Search for the cell housing the specified text and yield its [X, Y] center coordinate. 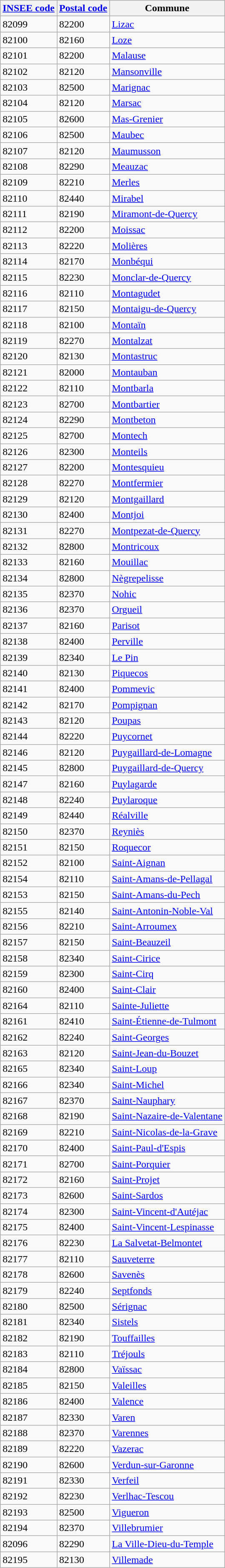
Vaïssac [167, 1370]
82180 [29, 1306]
82102 [29, 72]
Reyniès [167, 831]
Montbartier [167, 404]
82117 [29, 309]
82118 [29, 325]
Puygaillard-de-Quercy [167, 768]
82165 [29, 1069]
82122 [29, 388]
Moissac [167, 230]
Loze [167, 40]
Saint-Vincent-Lespinasse [167, 1227]
Monclar-de-Quercy [167, 277]
82162 [29, 1037]
82179 [29, 1291]
Montagudet [167, 293]
82185 [29, 1385]
82133 [29, 562]
Valeilles [167, 1385]
82191 [29, 1481]
82159 [29, 974]
82152 [29, 863]
Molières [167, 246]
82131 [29, 531]
Saint-Georges [167, 1037]
Saint-Michel [167, 1085]
INSEE code [29, 8]
Saint-Beauzeil [167, 942]
82119 [29, 341]
82173 [29, 1195]
82194 [29, 1528]
82121 [29, 372]
Meauzac [167, 166]
Montbeton [167, 420]
82143 [29, 721]
Villemade [167, 1560]
Saint-Paul-d'Espis [167, 1148]
82099 [29, 24]
82144 [29, 737]
Varennes [167, 1433]
Saint-Aignan [167, 863]
La Ville-Dieu-du-Temple [167, 1544]
Tréjouls [167, 1354]
Saint-Nazaire-de-Valentane [167, 1116]
82104 [29, 103]
82145 [29, 768]
Montauban [167, 372]
Commune [167, 8]
Saint-Clair [167, 990]
82115 [29, 277]
82123 [29, 404]
Maumusson [167, 151]
Montaïn [167, 325]
82183 [29, 1354]
Nègrepelisse [167, 578]
Marsac [167, 103]
Vigueron [167, 1512]
82129 [29, 499]
Montbarla [167, 388]
Montjoi [167, 515]
Puylagarde [167, 784]
Saint-Étienne-de-Tulmont [167, 1021]
82184 [29, 1370]
82188 [29, 1433]
82128 [29, 483]
Saint-Nicolas-de-la-Grave [167, 1132]
Mas-Grenier [167, 119]
Saint-Cirq [167, 974]
82101 [29, 56]
Malause [167, 56]
82164 [29, 1006]
Sauveterre [167, 1259]
82112 [29, 230]
Saint-Loup [167, 1069]
Sainte-Juliette [167, 1006]
Saint-Amans-de-Pellagal [167, 879]
Montalzat [167, 341]
Montastruc [167, 356]
82195 [29, 1560]
Roquecor [167, 847]
82167 [29, 1101]
Saint-Arroumex [167, 926]
Marignac [167, 87]
82189 [29, 1449]
Puycornet [167, 737]
82124 [29, 420]
82106 [29, 135]
Orgueil [167, 610]
Saint-Vincent-d'Autéjac [167, 1212]
82107 [29, 151]
82168 [29, 1116]
82169 [29, 1132]
Saint-Jean-du-Bouzet [167, 1053]
Saint-Porquier [167, 1164]
Miramont-de-Quercy [167, 214]
82116 [29, 293]
Mouillac [167, 562]
Montpezat-de-Quercy [167, 531]
82161 [29, 1021]
Merles [167, 182]
82176 [29, 1243]
La Salvetat-Belmontet [167, 1243]
82126 [29, 451]
Touffailles [167, 1338]
82166 [29, 1085]
Montaigu-de-Quercy [167, 309]
82132 [29, 547]
Villebrumier [167, 1528]
Poupas [167, 721]
Saint-Sardos [167, 1195]
Piquecos [167, 673]
82154 [29, 879]
82157 [29, 942]
Perville [167, 641]
82171 [29, 1164]
Monteils [167, 451]
82105 [29, 119]
Sérignac [167, 1306]
82193 [29, 1512]
82142 [29, 705]
Postal code [83, 8]
Montech [167, 435]
82181 [29, 1322]
Verfeil [167, 1481]
82141 [29, 689]
82163 [29, 1053]
Septfonds [167, 1291]
82146 [29, 752]
Réalville [167, 816]
82148 [29, 800]
82192 [29, 1496]
Montesquieu [167, 467]
82149 [29, 816]
82178 [29, 1275]
Monbéqui [167, 262]
82108 [29, 166]
Saint-Amans-du-Pech [167, 895]
82155 [29, 910]
Saint-Projet [167, 1180]
Montgaillard [167, 499]
82187 [29, 1417]
Montfermier [167, 483]
Valence [167, 1401]
82147 [29, 784]
Verdun-sur-Garonne [167, 1464]
82172 [29, 1180]
82174 [29, 1212]
82158 [29, 958]
Mansonville [167, 72]
82186 [29, 1401]
82156 [29, 926]
82410 [83, 1021]
82134 [29, 578]
Sistels [167, 1322]
82109 [29, 182]
82114 [29, 262]
Puylaroque [167, 800]
Maubec [167, 135]
82103 [29, 87]
82096 [29, 1544]
82127 [29, 467]
82182 [29, 1338]
Puygaillard-de-Lomagne [167, 752]
82135 [29, 594]
Montricoux [167, 547]
82138 [29, 641]
82111 [29, 214]
Vazerac [167, 1449]
Saint-Cirice [167, 958]
Saint-Antonin-Noble-Val [167, 910]
Lizac [167, 24]
82136 [29, 610]
82139 [29, 657]
82000 [83, 372]
82113 [29, 246]
Savenès [167, 1275]
82175 [29, 1227]
Nohic [167, 594]
Pommevic [167, 689]
82137 [29, 626]
Pompignan [167, 705]
82177 [29, 1259]
Verlhac-Tescou [167, 1496]
82153 [29, 895]
82125 [29, 435]
Varen [167, 1417]
Mirabel [167, 198]
82151 [29, 847]
Saint-Nauphary [167, 1101]
Parisot [167, 626]
Le Pin [167, 657]
